Search for the cell housing the specified text and yield its [X, Y] center coordinate. 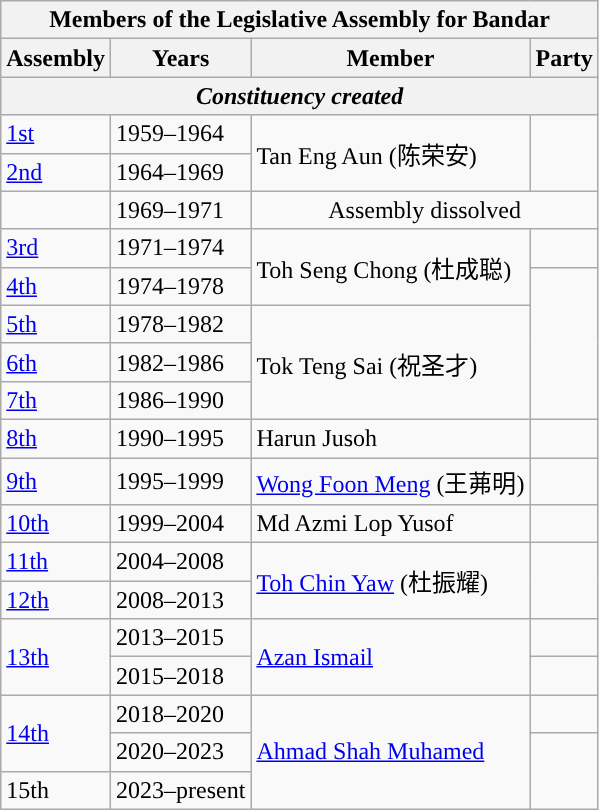
Tok Teng Sai (祝圣才) [390, 362]
14th [56, 733]
10th [56, 524]
5th [56, 324]
2004–2008 [180, 562]
Md Azmi Lop Yusof [390, 524]
2018–2020 [180, 714]
7th [56, 400]
Years [180, 58]
2015–2018 [180, 676]
1st [56, 134]
Toh Seng Chong (杜成聪) [390, 267]
1999–2004 [180, 524]
15th [56, 790]
1964–1969 [180, 172]
1990–1995 [180, 438]
2008–2013 [180, 600]
2nd [56, 172]
2023–present [180, 790]
1959–1964 [180, 134]
1971–1974 [180, 248]
3rd [56, 248]
Harun Jusoh [390, 438]
1969–1971 [180, 210]
6th [56, 362]
Party [564, 58]
Ahmad Shah Muhamed [390, 752]
Constituency created [300, 96]
1982–1986 [180, 362]
9th [56, 482]
Members of the Legislative Assembly for Bandar [300, 20]
Assembly [56, 58]
Assembly dissolved [425, 210]
12th [56, 600]
Wong Foon Meng (王茀明) [390, 482]
1995–1999 [180, 482]
Toh Chin Yaw (杜振耀) [390, 581]
2020–2023 [180, 752]
Member [390, 58]
Azan Ismail [390, 657]
1978–1982 [180, 324]
1986–1990 [180, 400]
11th [56, 562]
2013–2015 [180, 638]
Tan Eng Aun (陈荣安) [390, 153]
8th [56, 438]
13th [56, 657]
1974–1978 [180, 286]
4th [56, 286]
